For the text-containing cell, return its midpoint in (X, Y) coordinate format. 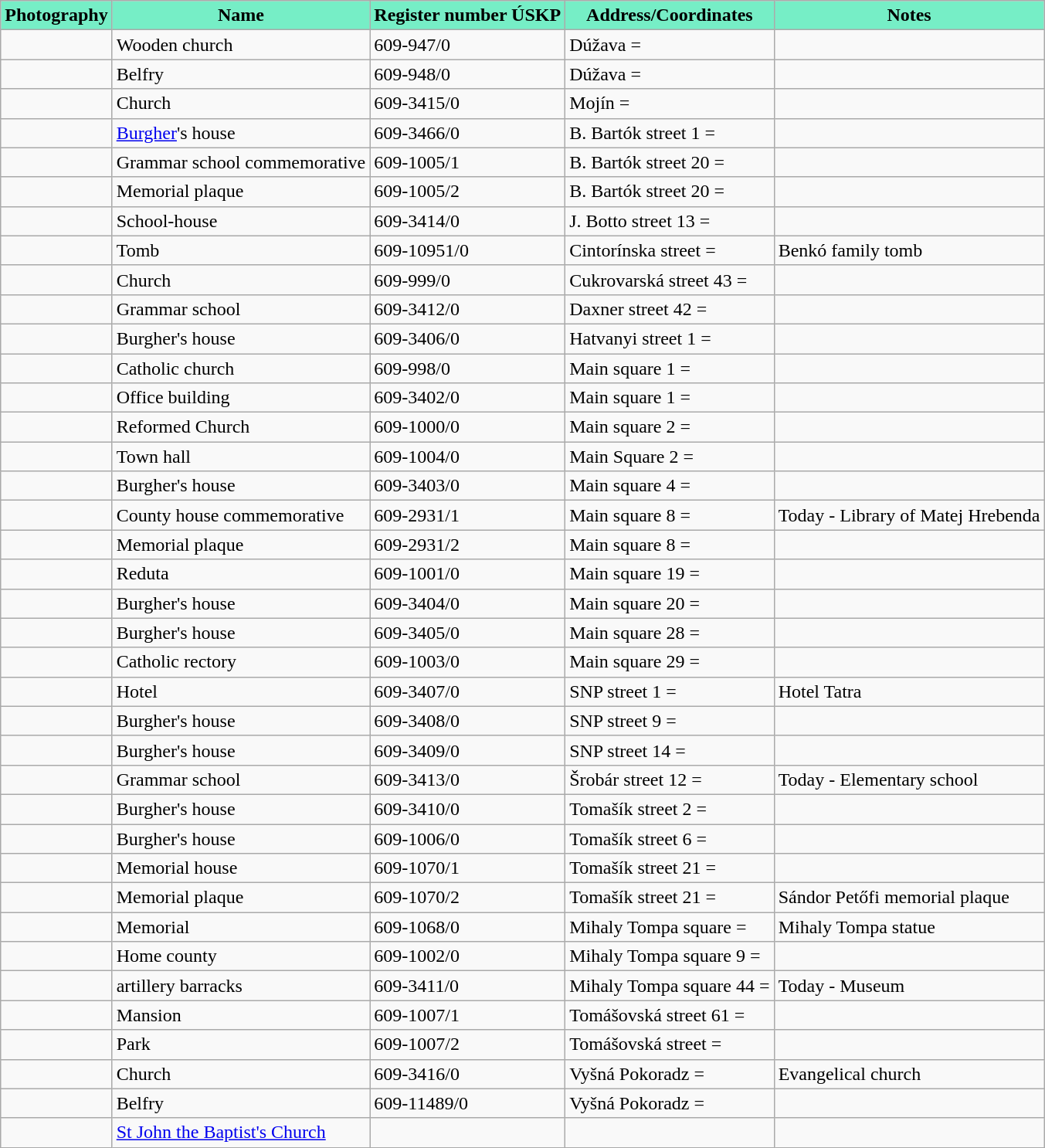
Today - Museum (909, 986)
Daxner street 42 = (670, 309)
Notes (909, 15)
609-3466/0 (468, 133)
St John the Baptist's Church (241, 1133)
Mihaly Tompa square 44 = (670, 986)
609-1007/1 (468, 1015)
609-948/0 (468, 74)
Sándor Petőfi memorial plaque (909, 898)
Office building (241, 398)
Mihaly Tompa square = (670, 927)
Main square 28 = (670, 633)
609-1005/2 (468, 192)
609-3404/0 (468, 603)
609-3415/0 (468, 104)
Main Square 2 = (670, 457)
Hatvanyi street 1 = (670, 338)
609-1001/0 (468, 574)
Memorial house (241, 868)
Hotel (241, 691)
Town hall (241, 457)
Main square 19 = (670, 574)
Wooden church (241, 45)
609-1005/1 (468, 162)
Cukrovarská street 43 = (670, 280)
SNP street 1 = (670, 691)
Park (241, 1044)
Tomašík street 2 = (670, 809)
609-3409/0 (468, 750)
609-3416/0 (468, 1074)
609-3405/0 (468, 633)
609-1004/0 (468, 457)
Tomášovská street 61 = (670, 1015)
609-3408/0 (468, 721)
609-999/0 (468, 280)
Mansion (241, 1015)
Reformed Church (241, 427)
Tomašík street 6 = (670, 838)
Šrobár street 12 = (670, 779)
Benkó family tomb (909, 250)
Main square 2 = (670, 427)
Mihaly Tompa statue (909, 927)
Catholic church (241, 369)
School-house (241, 221)
609-1070/2 (468, 898)
Home county (241, 956)
Main square 4 = (670, 486)
Grammar school commemorative (241, 162)
Name (241, 15)
Memorial (241, 927)
609-1007/2 (468, 1044)
J. Botto street 13 = (670, 221)
609-1006/0 (468, 838)
Register number ÚSKP (468, 15)
Today - Elementary school (909, 779)
609-3412/0 (468, 309)
B. Bartók street 1 = (670, 133)
609-998/0 (468, 369)
609-3410/0 (468, 809)
Cintorínska street = (670, 250)
Address/Coordinates (670, 15)
SNP street 9 = (670, 721)
609-3403/0 (468, 486)
Tomb (241, 250)
Catholic rectory (241, 662)
609-11489/0 (468, 1103)
Mihaly Tompa square 9 = (670, 956)
609-3411/0 (468, 986)
artillery barracks (241, 986)
609-3402/0 (468, 398)
609-3407/0 (468, 691)
Reduta (241, 574)
Tomášovská street = (670, 1044)
SNP street 14 = (670, 750)
609-3414/0 (468, 221)
609-947/0 (468, 45)
609-3413/0 (468, 779)
609-2931/1 (468, 515)
Hotel Tatra (909, 691)
Mojín = (670, 104)
Main square 20 = (670, 603)
609-1068/0 (468, 927)
County house commemorative (241, 515)
609-10951/0 (468, 250)
609-1002/0 (468, 956)
Today - Library of Matej Hrebenda (909, 515)
609-1070/1 (468, 868)
609-2931/2 (468, 545)
Photography (56, 15)
Evangelical church (909, 1074)
Main square 29 = (670, 662)
609-1003/0 (468, 662)
609-3406/0 (468, 338)
609-1000/0 (468, 427)
